Provide the [x, y] coordinate of the cell's center where the given text is located.  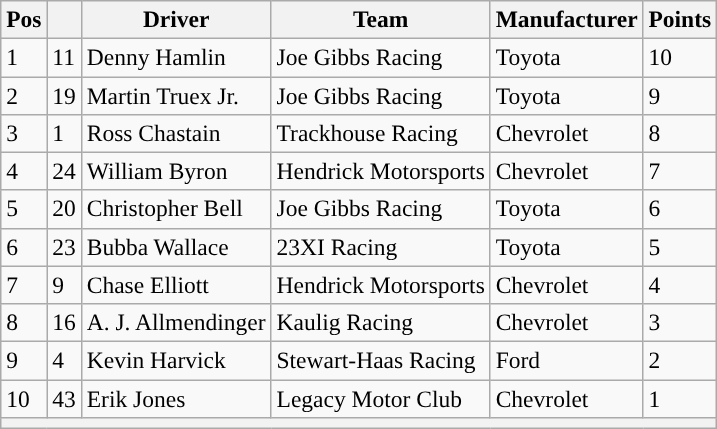
20 [64, 209]
Ford [566, 360]
Points [680, 19]
Kevin Harvick [176, 360]
Chase Elliott [176, 285]
19 [64, 95]
11 [64, 57]
Ross Chastain [176, 133]
43 [64, 398]
Pos [24, 19]
Christopher Bell [176, 209]
Kaulig Racing [380, 322]
William Byron [176, 171]
Stewart-Haas Racing [380, 360]
Martin Truex Jr. [176, 95]
A. J. Allmendinger [176, 322]
Denny Hamlin [176, 57]
Team [380, 19]
16 [64, 322]
Erik Jones [176, 398]
Trackhouse Racing [380, 133]
Manufacturer [566, 19]
23 [64, 247]
24 [64, 171]
23XI Racing [380, 247]
Legacy Motor Club [380, 398]
Driver [176, 19]
Bubba Wallace [176, 247]
